Identify which cell holds the provided text, then report its [x, y] central coordinate. 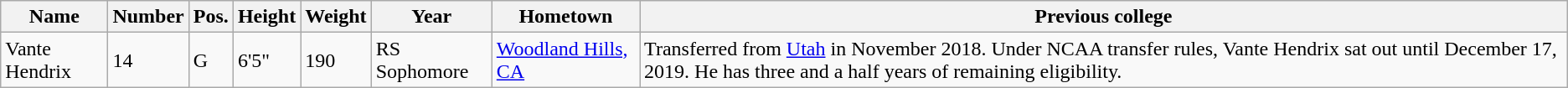
Previous college [1104, 17]
6'5" [266, 60]
14 [148, 60]
Weight [336, 17]
Height [266, 17]
Hometown [565, 17]
Year [431, 17]
Woodland Hills, CA [565, 60]
G [211, 60]
Number [148, 17]
190 [336, 60]
Pos. [211, 17]
Name [54, 17]
Vante Hendrix [54, 60]
RS Sophomore [431, 60]
